From the cell containing the given text, extract its center point as (X, Y) coordinate. 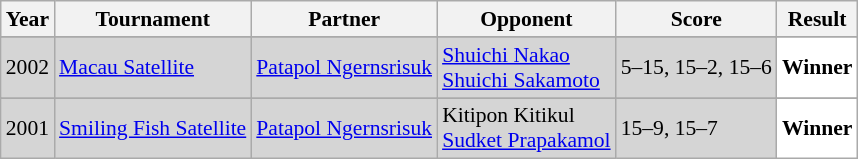
Smiling Fish Satellite (152, 128)
2002 (28, 68)
Score (696, 19)
Partner (344, 19)
Year (28, 19)
Opponent (526, 19)
Shuichi Nakao Shuichi Sakamoto (526, 68)
15–9, 15–7 (696, 128)
Result (818, 19)
Tournament (152, 19)
2001 (28, 128)
Macau Satellite (152, 68)
Kitipon Kitikul Sudket Prapakamol (526, 128)
5–15, 15–2, 15–6 (696, 68)
